Output the [X, Y] coordinate of the center of the cell containing the given text.  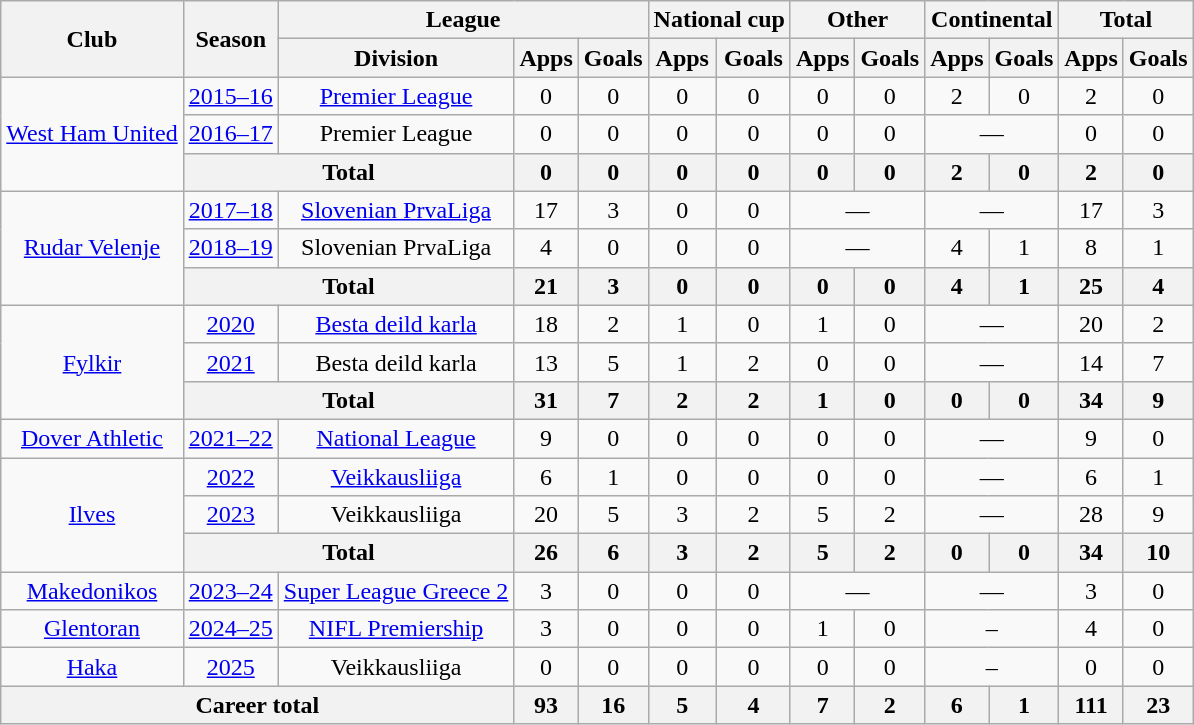
14 [1091, 362]
31 [546, 400]
26 [546, 553]
Super League Greece 2 [396, 591]
2016–17 [230, 134]
Other [857, 20]
2022 [230, 477]
NIFL Premiership [396, 629]
2025 [230, 667]
2018–19 [230, 248]
Season [230, 39]
2021–22 [230, 438]
Glentoran [92, 629]
Continental [992, 20]
Fylkir [92, 362]
2024–25 [230, 629]
2017–18 [230, 210]
2023 [230, 515]
23 [1158, 705]
Haka [92, 667]
18 [546, 324]
21 [546, 286]
13 [546, 362]
Dover Athletic [92, 438]
League [463, 20]
Career total [258, 705]
111 [1091, 705]
National cup [719, 20]
2023–24 [230, 591]
Rudar Velenje [92, 248]
Club [92, 39]
2020 [230, 324]
Division [396, 58]
28 [1091, 515]
Makedonikos [92, 591]
16 [613, 705]
25 [1091, 286]
2021 [230, 362]
8 [1091, 248]
10 [1158, 553]
West Ham United [92, 134]
Ilves [92, 515]
93 [546, 705]
National League [396, 438]
2015–16 [230, 96]
